Output the (X, Y) coordinate of the center of the cell containing the given text.  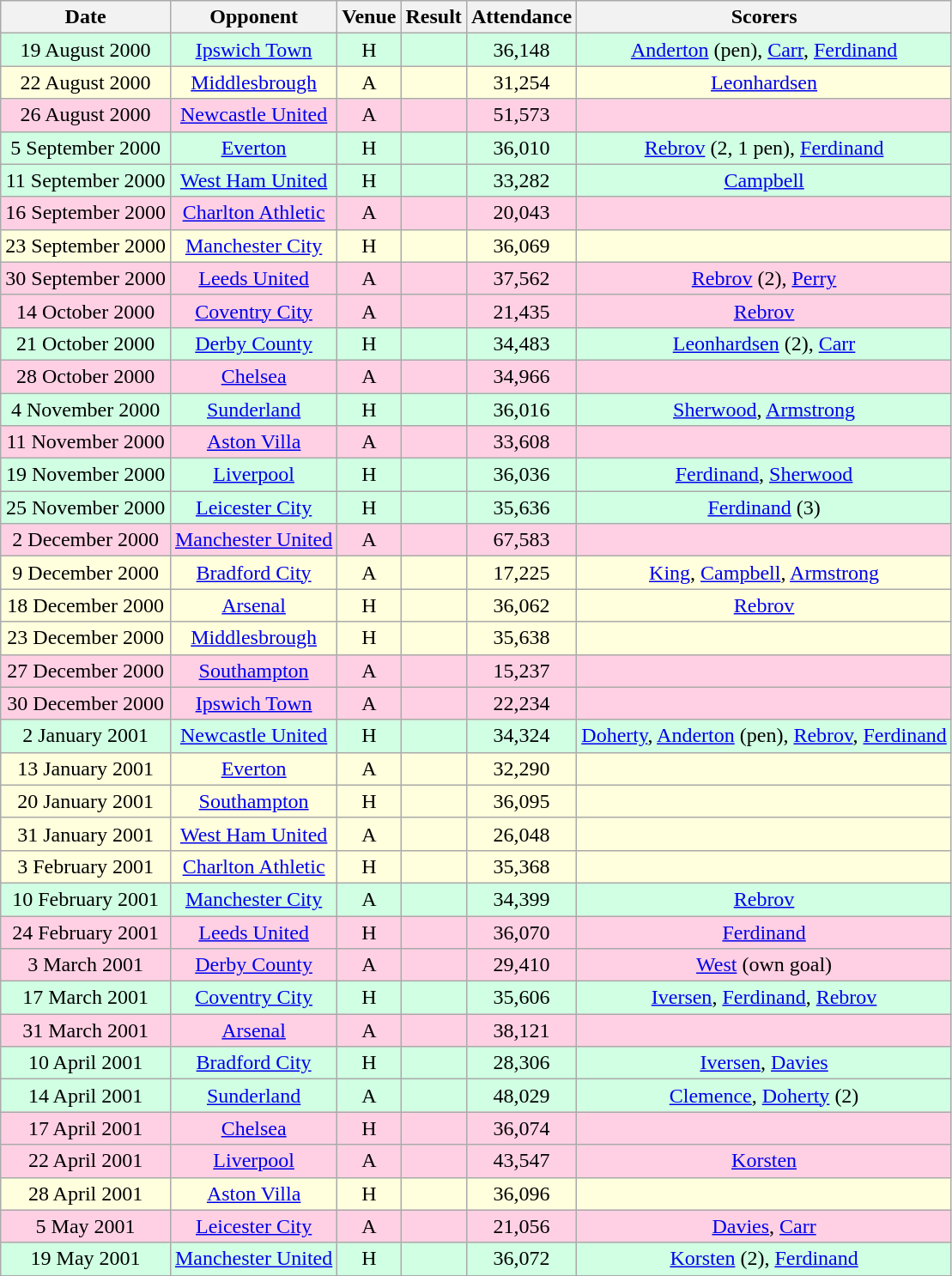
28 October 2000 (86, 376)
34,966 (521, 376)
30 September 2000 (86, 278)
36,095 (521, 801)
36,096 (521, 1194)
36,010 (521, 148)
Scorers (764, 17)
31,254 (521, 82)
26 August 2000 (86, 115)
20,043 (521, 213)
5 May 2001 (86, 1226)
Venue (369, 17)
Korsten (2), Ferdinand (764, 1259)
19 August 2000 (86, 50)
36,148 (521, 50)
35,368 (521, 866)
4 November 2000 (86, 410)
Ferdinand (764, 932)
36,062 (521, 605)
32,290 (521, 769)
22 August 2000 (86, 82)
48,029 (521, 1096)
36,070 (521, 932)
30 December 2000 (86, 703)
Iversen, Ferdinand, Rebrov (764, 998)
Anderton (pen), Carr, Ferdinand (764, 50)
37,562 (521, 278)
35,638 (521, 638)
34,483 (521, 343)
36,072 (521, 1259)
25 November 2000 (86, 507)
Sherwood, Armstrong (764, 410)
14 April 2001 (86, 1096)
Rebrov (2, 1 pen), Ferdinand (764, 148)
Leonhardsen (764, 82)
29,410 (521, 965)
16 September 2000 (86, 213)
19 November 2000 (86, 475)
3 February 2001 (86, 866)
18 December 2000 (86, 605)
36,016 (521, 410)
Attendance (521, 17)
Rebrov (2), Perry (764, 278)
21,056 (521, 1226)
15,237 (521, 671)
Campbell (764, 180)
17 March 2001 (86, 998)
23 December 2000 (86, 638)
34,324 (521, 736)
20 January 2001 (86, 801)
Leonhardsen (2), Carr (764, 343)
10 April 2001 (86, 1063)
Result (434, 17)
West (own goal) (764, 965)
10 February 2001 (86, 899)
17,225 (521, 573)
35,606 (521, 998)
24 February 2001 (86, 932)
Opponent (253, 17)
51,573 (521, 115)
36,074 (521, 1128)
43,547 (521, 1161)
2 December 2000 (86, 540)
Doherty, Anderton (pen), Rebrov, Ferdinand (764, 736)
27 December 2000 (86, 671)
Ferdinand, Sherwood (764, 475)
2 January 2001 (86, 736)
36,036 (521, 475)
14 October 2000 (86, 311)
Iversen, Davies (764, 1063)
19 May 2001 (86, 1259)
31 January 2001 (86, 834)
Clemence, Doherty (2) (764, 1096)
11 November 2000 (86, 442)
22,234 (521, 703)
28 April 2001 (86, 1194)
34,399 (521, 899)
Korsten (764, 1161)
26,048 (521, 834)
38,121 (521, 1030)
67,583 (521, 540)
Davies, Carr (764, 1226)
21,435 (521, 311)
22 April 2001 (86, 1161)
17 April 2001 (86, 1128)
13 January 2001 (86, 769)
21 October 2000 (86, 343)
28,306 (521, 1063)
King, Campbell, Armstrong (764, 573)
23 September 2000 (86, 246)
9 December 2000 (86, 573)
33,282 (521, 180)
3 March 2001 (86, 965)
31 March 2001 (86, 1030)
36,069 (521, 246)
11 September 2000 (86, 180)
5 September 2000 (86, 148)
35,636 (521, 507)
Date (86, 17)
Ferdinand (3) (764, 507)
33,608 (521, 442)
